For the text-containing cell, return its midpoint in [x, y] coordinate format. 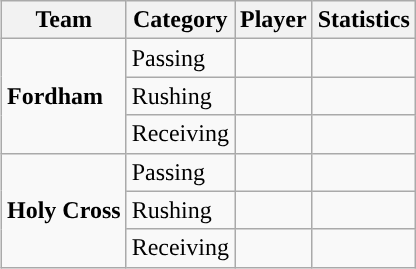
Team [64, 20]
Holy Cross [64, 210]
Player [273, 20]
Statistics [364, 20]
Category [180, 20]
Fordham [64, 96]
